Return [x, y] of the center of cell containing provided text 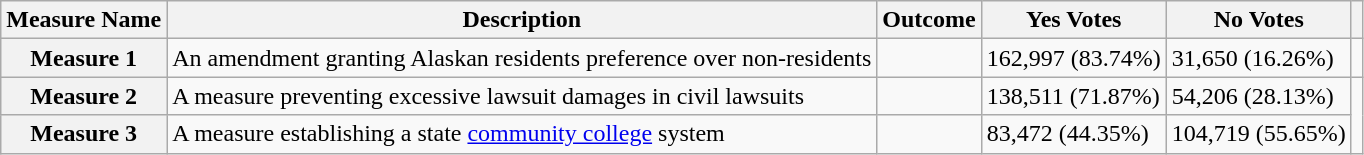
Measure Name [84, 20]
Measure 1 [84, 58]
Description [522, 20]
Yes Votes [1074, 20]
31,650 (16.26%) [1258, 58]
54,206 (28.13%) [1258, 96]
83,472 (44.35%) [1074, 134]
162,997 (83.74%) [1074, 58]
An amendment granting Alaskan residents preference over non-residents [522, 58]
Outcome [929, 20]
A measure establishing a state community college system [522, 134]
A measure preventing excessive lawsuit damages in civil lawsuits [522, 96]
No Votes [1258, 20]
Measure 2 [84, 96]
Measure 3 [84, 134]
104,719 (55.65%) [1258, 134]
138,511 (71.87%) [1074, 96]
